Locate the cell with the specified text and output its [x, y] center coordinate. 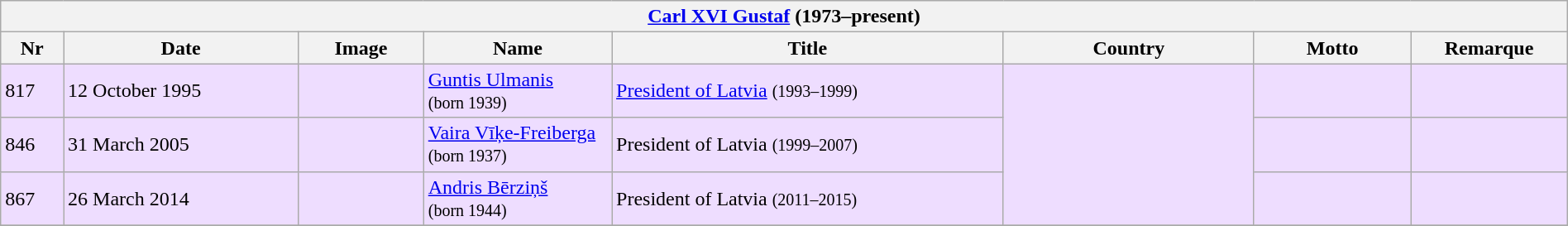
President of Latvia (1999–2007) [808, 144]
Andris Bērziņš (born 1944) [518, 199]
Nr [32, 48]
12 October 1995 [181, 91]
817 [32, 91]
Name [518, 48]
26 March 2014 [181, 199]
Carl XVI Gustaf (1973–present) [784, 17]
867 [32, 199]
Image [361, 48]
President of Latvia (2011–2015) [808, 199]
Vaira Vīķe-Freiberga (born 1937) [518, 144]
Country [1128, 48]
Title [808, 48]
President of Latvia (1993–1999) [808, 91]
Date [181, 48]
Motto [1331, 48]
Remarque [1489, 48]
846 [32, 144]
Guntis Ulmanis (born 1939) [518, 91]
31 March 2005 [181, 144]
